Search for the cell housing the specified text and yield its [x, y] center coordinate. 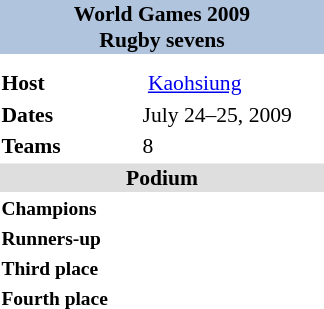
July 24–25, 2009 [232, 114]
Host [69, 83]
Teams [69, 146]
Runners-up [69, 238]
Dates [69, 114]
8 [232, 146]
Kaohsiung [232, 83]
Podium [162, 178]
World Games 2009Rugby sevens [162, 27]
Champions [69, 208]
Third place [69, 268]
